Identify which cell holds the provided text, then report its (X, Y) central coordinate. 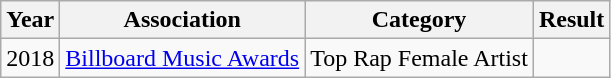
Category (420, 20)
Result (571, 20)
2018 (30, 58)
Billboard Music Awards (182, 58)
Top Rap Female Artist (420, 58)
Association (182, 20)
Year (30, 20)
